Determine the [x, y] coordinate at the center of the cell enclosing the given text.  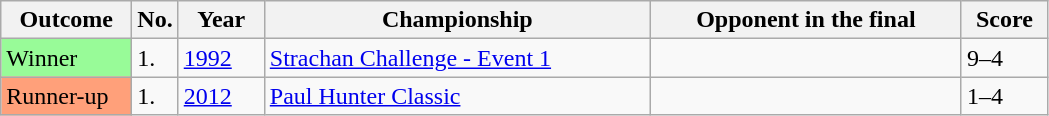
Championship [457, 20]
Opponent in the final [806, 20]
1992 [221, 58]
Outcome [66, 20]
Paul Hunter Classic [457, 96]
No. [155, 20]
Year [221, 20]
9–4 [1004, 58]
Strachan Challenge - Event 1 [457, 58]
Winner [66, 58]
1–4 [1004, 96]
Runner-up [66, 96]
2012 [221, 96]
Score [1004, 20]
